Locate the cell with the specified text and output its [x, y] center coordinate. 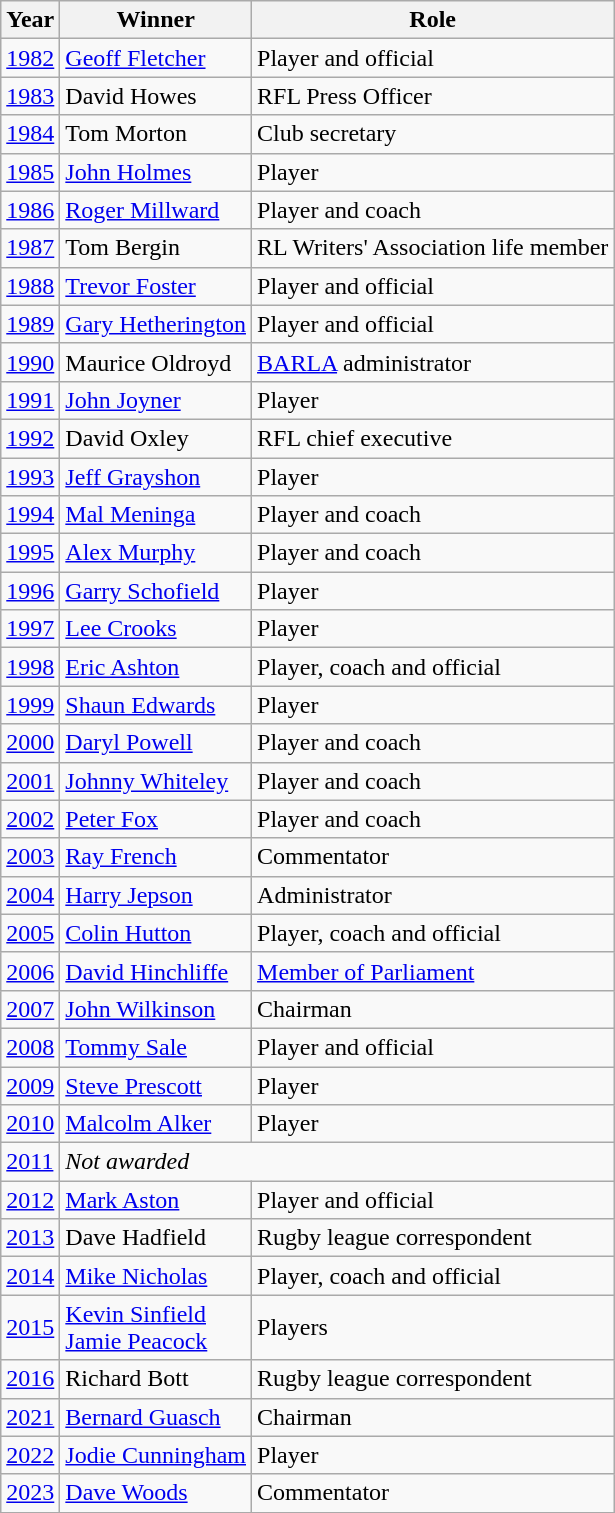
2013 [30, 1238]
1983 [30, 96]
Tom Bergin [156, 248]
David Howes [156, 96]
David Oxley [156, 438]
Steve Prescott [156, 1085]
John Joyner [156, 400]
1996 [30, 591]
2014 [30, 1276]
2007 [30, 1009]
Mike Nicholas [156, 1276]
Players [433, 1328]
RFL chief executive [433, 438]
Not awarded [337, 1162]
John Wilkinson [156, 1009]
Mal Meninga [156, 515]
2021 [30, 1417]
Gary Hetherington [156, 324]
Member of Parliament [433, 971]
1987 [30, 248]
Shaun Edwards [156, 705]
2000 [30, 743]
1995 [30, 553]
Roger Millward [156, 210]
Dave Woods [156, 1493]
1982 [30, 58]
RFL Press Officer [433, 96]
Winner [156, 20]
1992 [30, 438]
Dave Hadfield [156, 1238]
2023 [30, 1493]
2006 [30, 971]
2009 [30, 1085]
Lee Crooks [156, 629]
Malcolm Alker [156, 1124]
1993 [30, 477]
Colin Hutton [156, 933]
2010 [30, 1124]
Jeff Grayshon [156, 477]
2016 [30, 1379]
1985 [30, 172]
Geoff Fletcher [156, 58]
1997 [30, 629]
Johnny Whiteley [156, 781]
Year [30, 20]
2003 [30, 857]
Jodie Cunningham [156, 1455]
1989 [30, 324]
1991 [30, 400]
1986 [30, 210]
Club secretary [433, 134]
1984 [30, 134]
2002 [30, 819]
1990 [30, 362]
Maurice Oldroyd [156, 362]
Peter Fox [156, 819]
2004 [30, 895]
2001 [30, 781]
1994 [30, 515]
David Hinchliffe [156, 971]
1998 [30, 667]
Trevor Foster [156, 286]
Richard Bott [156, 1379]
Alex Murphy [156, 553]
1999 [30, 705]
2022 [30, 1455]
BARLA administrator [433, 362]
2015 [30, 1328]
Role [433, 20]
Ray French [156, 857]
Administrator [433, 895]
Mark Aston [156, 1200]
2012 [30, 1200]
Kevin Sinfield Jamie Peacock [156, 1328]
Tommy Sale [156, 1047]
Tom Morton [156, 134]
John Holmes [156, 172]
1988 [30, 286]
RL Writers' Association life member [433, 248]
2008 [30, 1047]
2005 [30, 933]
Bernard Guasch [156, 1417]
Eric Ashton [156, 667]
2011 [30, 1162]
Daryl Powell [156, 743]
Garry Schofield [156, 591]
Harry Jepson [156, 895]
